Provide the [X, Y] coordinate of the cell's center where the given text is located.  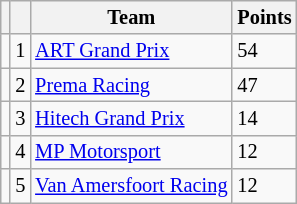
ART Grand Prix [131, 51]
54 [264, 51]
Van Amersfoort Racing [131, 186]
4 [20, 152]
14 [264, 118]
Team [131, 17]
5 [20, 186]
3 [20, 118]
Points [264, 17]
1 [20, 51]
MP Motorsport [131, 152]
2 [20, 85]
Hitech Grand Prix [131, 118]
47 [264, 85]
Prema Racing [131, 85]
